Search for the cell housing the specified text and yield its [X, Y] center coordinate. 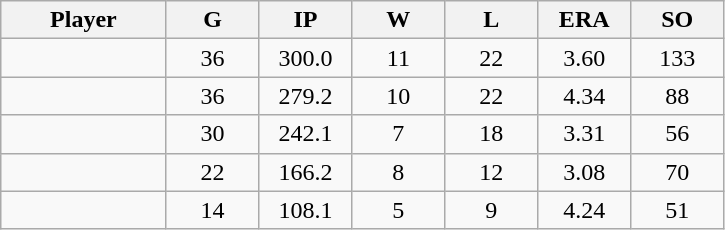
4.34 [584, 96]
242.1 [306, 134]
88 [678, 96]
IP [306, 20]
SO [678, 20]
166.2 [306, 172]
8 [398, 172]
11 [398, 58]
ERA [584, 20]
30 [212, 134]
12 [492, 172]
3.60 [584, 58]
108.1 [306, 210]
Player [84, 20]
4.24 [584, 210]
9 [492, 210]
14 [212, 210]
56 [678, 134]
3.08 [584, 172]
L [492, 20]
300.0 [306, 58]
7 [398, 134]
18 [492, 134]
W [398, 20]
G [212, 20]
70 [678, 172]
133 [678, 58]
3.31 [584, 134]
279.2 [306, 96]
51 [678, 210]
10 [398, 96]
5 [398, 210]
